Provide the [X, Y] coordinate of the cell's center where the given text is located.  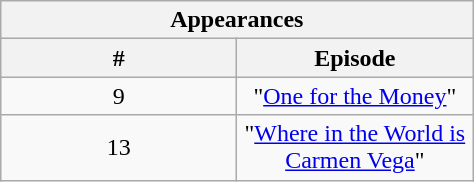
"One for the Money" [355, 96]
Appearances [237, 20]
"Where in the World is Carmen Vega" [355, 148]
# [119, 58]
9 [119, 96]
Episode [355, 58]
13 [119, 148]
